Scan for the cell matching the given text and deliver its (x, y) coordinate at center. 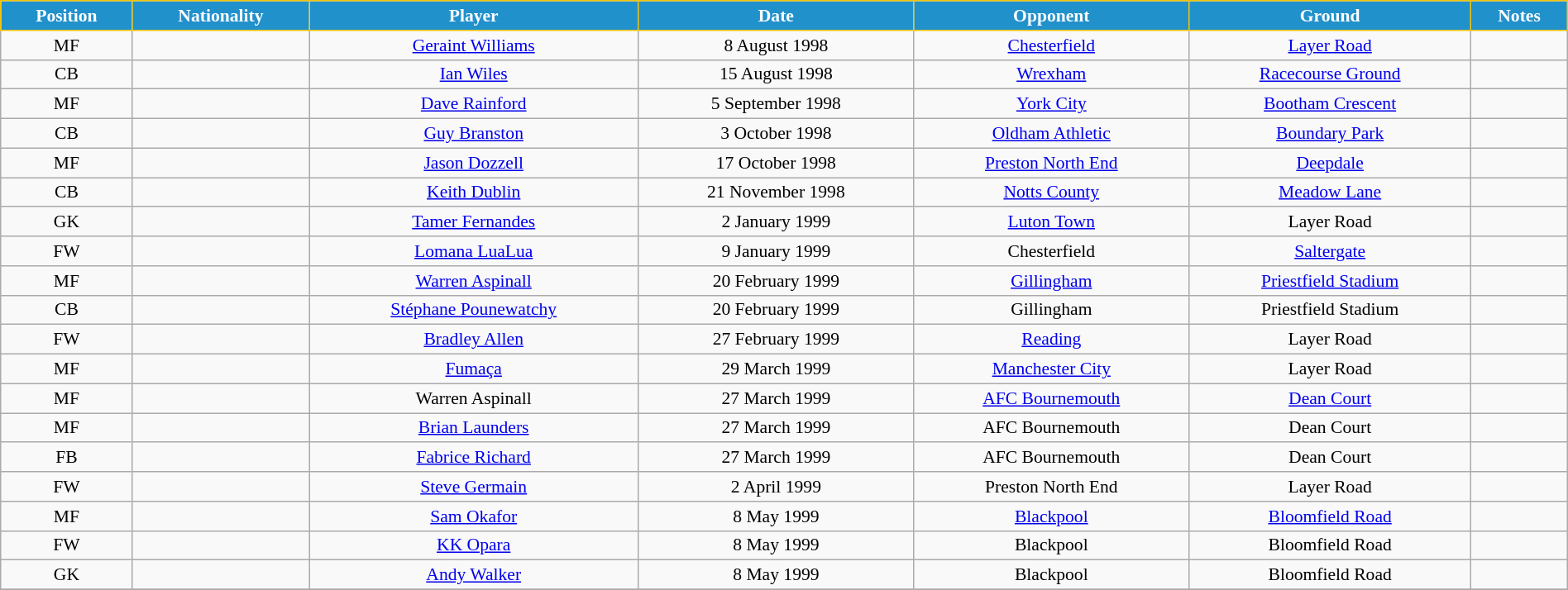
Notes (1519, 16)
Position (66, 16)
Jason Dozzell (474, 163)
Racecourse Ground (1330, 74)
9 January 1999 (776, 251)
Geraint Williams (474, 45)
Date (776, 16)
Manchester City (1051, 369)
Opponent (1051, 16)
Bootham Crescent (1330, 104)
2 April 1999 (776, 487)
Steve Germain (474, 487)
Player (474, 16)
FB (66, 458)
Ian Wiles (474, 74)
Wrexham (1051, 74)
Saltergate (1330, 251)
15 August 1998 (776, 74)
Fumaça (474, 369)
Brian Launders (474, 428)
Bradley Allen (474, 340)
8 August 1998 (776, 45)
Dave Rainford (474, 104)
27 February 1999 (776, 340)
Sam Okafor (474, 516)
KK Opara (474, 545)
York City (1051, 104)
Boundary Park (1330, 134)
5 September 1998 (776, 104)
Guy Branston (474, 134)
Keith Dublin (474, 193)
Reading (1051, 340)
Ground (1330, 16)
29 March 1999 (776, 369)
Oldham Athletic (1051, 134)
Luton Town (1051, 222)
Lomana LuaLua (474, 251)
Andy Walker (474, 575)
Nationality (221, 16)
3 October 1998 (776, 134)
Stéphane Pounewatchy (474, 310)
Fabrice Richard (474, 458)
2 January 1999 (776, 222)
21 November 1998 (776, 193)
Notts County (1051, 193)
17 October 1998 (776, 163)
Deepdale (1330, 163)
Meadow Lane (1330, 193)
Tamer Fernandes (474, 222)
